Scan for the cell matching the given text and deliver its (X, Y) coordinate at center. 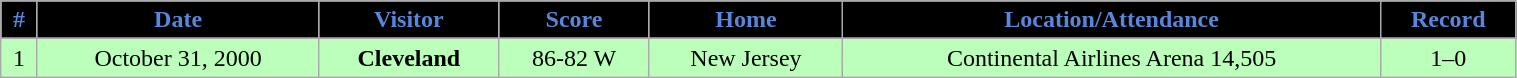
1 (19, 58)
Score (574, 20)
Visitor (409, 20)
Continental Airlines Arena 14,505 (1112, 58)
New Jersey (746, 58)
86-82 W (574, 58)
Home (746, 20)
# (19, 20)
1–0 (1448, 58)
Date (178, 20)
Record (1448, 20)
Location/Attendance (1112, 20)
October 31, 2000 (178, 58)
Cleveland (409, 58)
